Scan for the cell matching the given text and deliver its [x, y] coordinate at center. 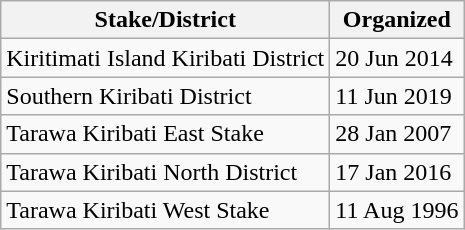
Tarawa Kiribati North District [166, 172]
17 Jan 2016 [397, 172]
Organized [397, 20]
Tarawa Kiribati West Stake [166, 210]
11 Jun 2019 [397, 96]
11 Aug 1996 [397, 210]
Kiritimati Island Kiribati District [166, 58]
20 Jun 2014 [397, 58]
Southern Kiribati District [166, 96]
Tarawa Kiribati East Stake [166, 134]
Stake/District [166, 20]
28 Jan 2007 [397, 134]
